For the text-containing cell, return its midpoint in (X, Y) coordinate format. 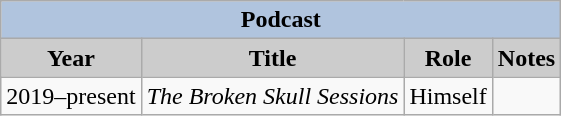
Title (272, 58)
Podcast (281, 20)
Himself (448, 96)
Year (71, 58)
Role (448, 58)
2019–present (71, 96)
The Broken Skull Sessions (272, 96)
Notes (526, 58)
